Locate the cell with the specified text and output its (x, y) center coordinate. 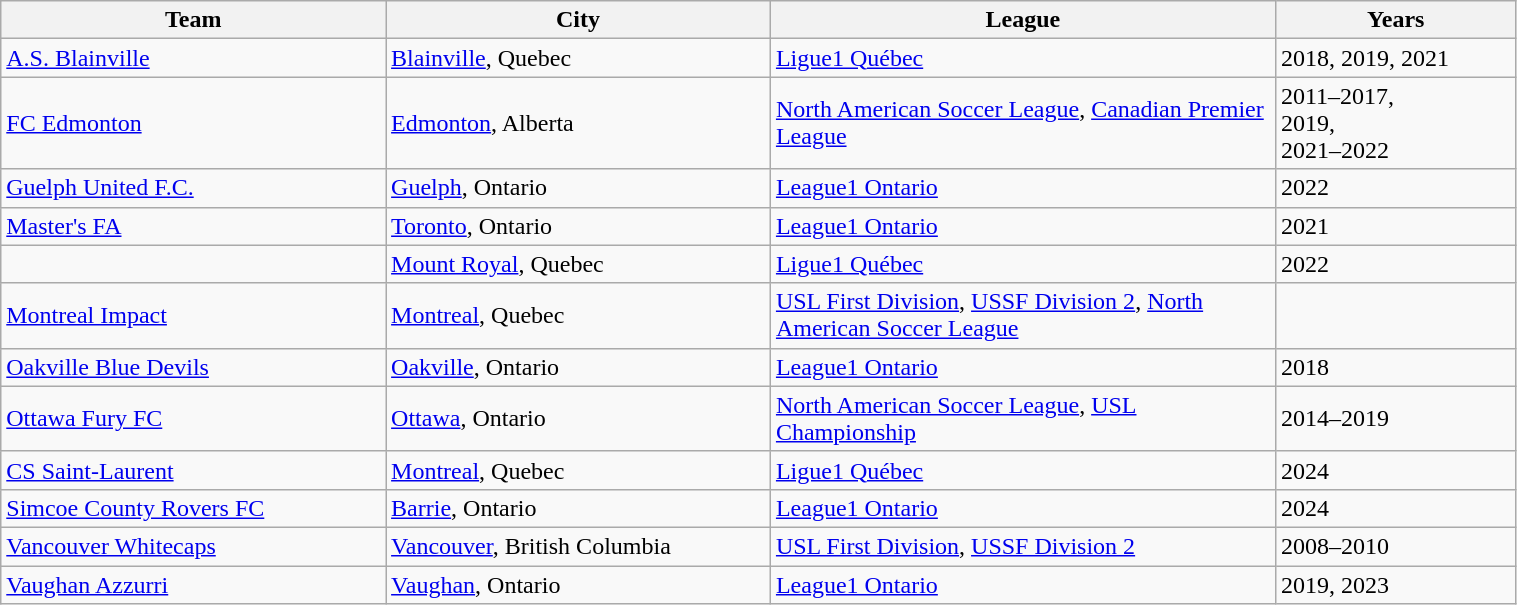
Mount Royal, Quebec (578, 264)
City (578, 20)
2014–2019 (1396, 418)
Simcoe County Rovers FC (194, 508)
A.S. Blainville (194, 58)
Guelph United F.C. (194, 188)
Master's FA (194, 226)
Guelph, Ontario (578, 188)
CS Saint-Laurent (194, 470)
Vaughan Azzurri (194, 585)
League (1022, 20)
USL First Division, USSF Division 2 (1022, 546)
Ottawa, Ontario (578, 418)
2008–2010 (1396, 546)
2019, 2023 (1396, 585)
Oakville, Ontario (578, 367)
Toronto, Ontario (578, 226)
Team (194, 20)
Years (1396, 20)
2018, 2019, 2021 (1396, 58)
North American Soccer League, Canadian Premier League (1022, 123)
Vancouver Whitecaps (194, 546)
2018 (1396, 367)
Ottawa Fury FC (194, 418)
Vaughan, Ontario (578, 585)
2011–2017,2019,2021–2022 (1396, 123)
FC Edmonton (194, 123)
Edmonton, Alberta (578, 123)
Oakville Blue Devils (194, 367)
North American Soccer League, USL Championship (1022, 418)
Vancouver, British Columbia (578, 546)
2021 (1396, 226)
Barrie, Ontario (578, 508)
USL First Division, USSF Division 2, North American Soccer League (1022, 316)
Montreal Impact (194, 316)
Blainville, Quebec (578, 58)
